Find where the given text appears and provide that cell's center as [X, Y] coordinate. 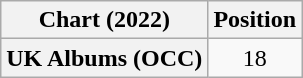
Position [255, 20]
Chart (2022) [104, 20]
18 [255, 58]
UK Albums (OCC) [104, 58]
